Scan for the cell matching the given text and deliver its (x, y) coordinate at center. 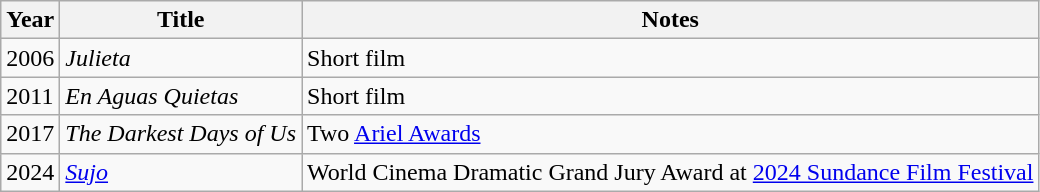
Sujo (181, 172)
2011 (30, 96)
Year (30, 20)
2024 (30, 172)
Julieta (181, 58)
2017 (30, 134)
Two Ariel Awards (670, 134)
World Cinema Dramatic Grand Jury Award at 2024 Sundance Film Festival (670, 172)
2006 (30, 58)
Title (181, 20)
The Darkest Days of Us (181, 134)
Notes (670, 20)
En Aguas Quietas (181, 96)
